Capture the cell that displays the provided text and extract its [X, Y] central coordinate. 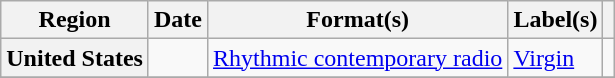
Date [178, 20]
United States [75, 58]
Virgin [556, 58]
Format(s) [358, 20]
Rhythmic contemporary radio [358, 58]
Label(s) [556, 20]
Region [75, 20]
